Provide the [x, y] coordinate of the cell's center where the given text is located.  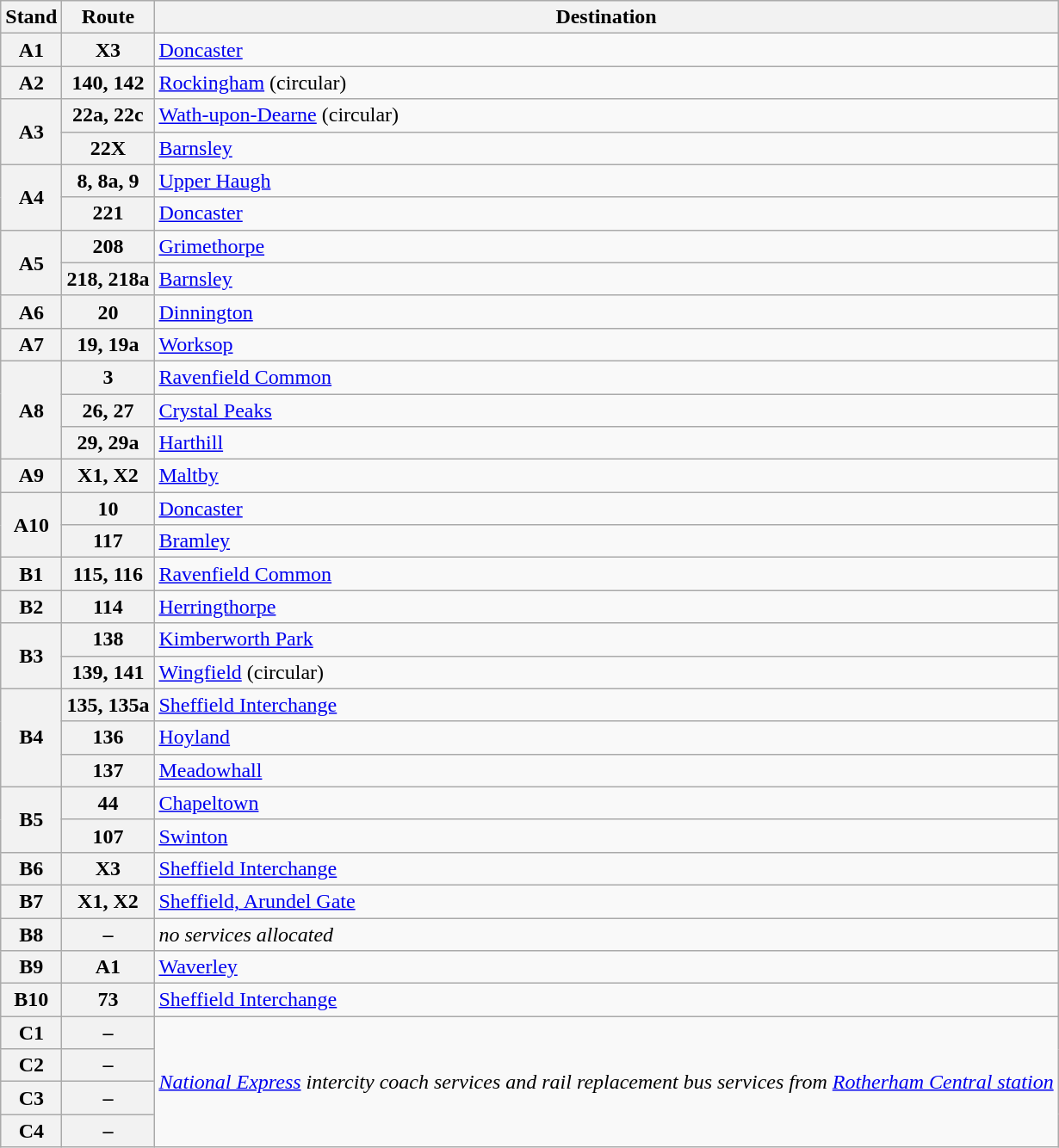
A8 [31, 410]
139, 141 [108, 672]
117 [108, 541]
140, 142 [108, 83]
Worksop [606, 344]
A10 [31, 525]
Meadowhall [606, 770]
A2 [31, 83]
Herringthorpe [606, 607]
107 [108, 836]
Crystal Peaks [606, 410]
73 [108, 1000]
136 [108, 738]
Upper Haugh [606, 181]
Waverley [606, 967]
B9 [31, 967]
A5 [31, 262]
Chapeltown [606, 803]
C2 [31, 1065]
A4 [31, 197]
20 [108, 312]
B6 [31, 868]
Sheffield, Arundel Gate [606, 901]
115, 116 [108, 574]
no services allocated [606, 934]
114 [108, 607]
22a, 22c [108, 115]
A7 [31, 344]
138 [108, 639]
Kimberworth Park [606, 639]
B8 [31, 934]
B4 [31, 738]
26, 27 [108, 410]
A9 [31, 476]
C4 [31, 1131]
22X [108, 148]
Hoyland [606, 738]
137 [108, 770]
221 [108, 213]
3 [108, 377]
Wingfield (circular) [606, 672]
Wath-upon-Dearne (circular) [606, 115]
A6 [31, 312]
10 [108, 509]
C3 [31, 1098]
44 [108, 803]
B3 [31, 656]
C1 [31, 1033]
Grimethorpe [606, 246]
135, 135a [108, 705]
Bramley [606, 541]
B5 [31, 819]
8, 8a, 9 [108, 181]
Harthill [606, 443]
B10 [31, 1000]
29, 29a [108, 443]
19, 19a [108, 344]
208 [108, 246]
Dinnington [606, 312]
Destination [606, 17]
218, 218a [108, 279]
National Express intercity coach services and rail replacement bus services from Rotherham Central station [606, 1082]
Route [108, 17]
Maltby [606, 476]
Rockingham (circular) [606, 83]
B7 [31, 901]
A3 [31, 132]
Swinton [606, 836]
Stand [31, 17]
B2 [31, 607]
B1 [31, 574]
